Determine the (X, Y) coordinate at the center of the cell enclosing the given text.  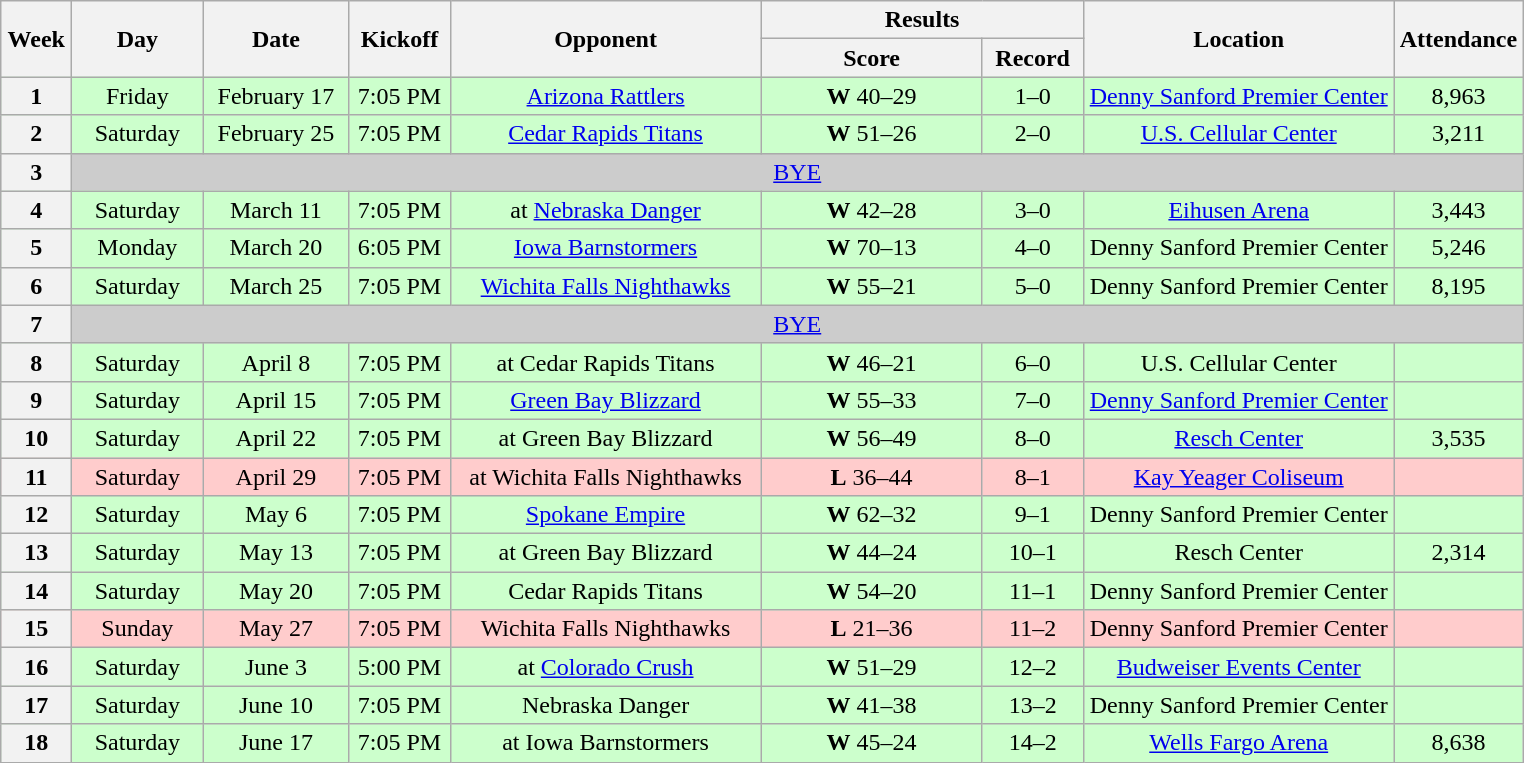
W 40–29 (872, 96)
Iowa Barnstormers (606, 248)
at Colorado Crush (606, 667)
3–0 (1032, 210)
May 20 (276, 591)
Wells Fargo Arena (1238, 743)
February 17 (276, 96)
8–0 (1032, 438)
8,963 (1458, 96)
4 (36, 210)
5:00 PM (400, 667)
8–1 (1032, 477)
9–1 (1032, 515)
14 (36, 591)
3,211 (1458, 134)
L 36–44 (872, 477)
March 11 (276, 210)
W 41–38 (872, 705)
W 54–20 (872, 591)
February 25 (276, 134)
March 20 (276, 248)
13–2 (1032, 705)
6–0 (1032, 362)
May 27 (276, 629)
Day (138, 39)
Opponent (606, 39)
April 8 (276, 362)
2,314 (1458, 553)
Friday (138, 96)
2 (36, 134)
8 (36, 362)
17 (36, 705)
W 44–24 (872, 553)
12 (36, 515)
May 13 (276, 553)
15 (36, 629)
11–1 (1032, 591)
9 (36, 400)
Nebraska Danger (606, 705)
June 17 (276, 743)
7 (36, 324)
10 (36, 438)
14–2 (1032, 743)
Location (1238, 39)
April 15 (276, 400)
W 70–13 (872, 248)
7–0 (1032, 400)
3,535 (1458, 438)
at Iowa Barnstormers (606, 743)
W 45–24 (872, 743)
Green Bay Blizzard (606, 400)
13 (36, 553)
Eihusen Arena (1238, 210)
1 (36, 96)
Kickoff (400, 39)
12–2 (1032, 667)
L 21–36 (872, 629)
6 (36, 286)
11–2 (1032, 629)
Record (1032, 58)
5,246 (1458, 248)
June 3 (276, 667)
Attendance (1458, 39)
June 10 (276, 705)
5–0 (1032, 286)
16 (36, 667)
8,195 (1458, 286)
5 (36, 248)
Arizona Rattlers (606, 96)
2–0 (1032, 134)
11 (36, 477)
6:05 PM (400, 248)
Date (276, 39)
10–1 (1032, 553)
W 55–33 (872, 400)
Results (922, 20)
Monday (138, 248)
March 25 (276, 286)
April 22 (276, 438)
W 56–49 (872, 438)
at Cedar Rapids Titans (606, 362)
at Nebraska Danger (606, 210)
18 (36, 743)
Week (36, 39)
April 29 (276, 477)
3,443 (1458, 210)
Kay Yeager Coliseum (1238, 477)
3 (36, 172)
May 6 (276, 515)
1–0 (1032, 96)
Spokane Empire (606, 515)
W 51–29 (872, 667)
W 42–28 (872, 210)
W 55–21 (872, 286)
4–0 (1032, 248)
Sunday (138, 629)
Score (872, 58)
at Wichita Falls Nighthawks (606, 477)
W 46–21 (872, 362)
W 62–32 (872, 515)
W 51–26 (872, 134)
Budweiser Events Center (1238, 667)
8,638 (1458, 743)
